Determine the (X, Y) coordinate at the center of the cell enclosing the given text.  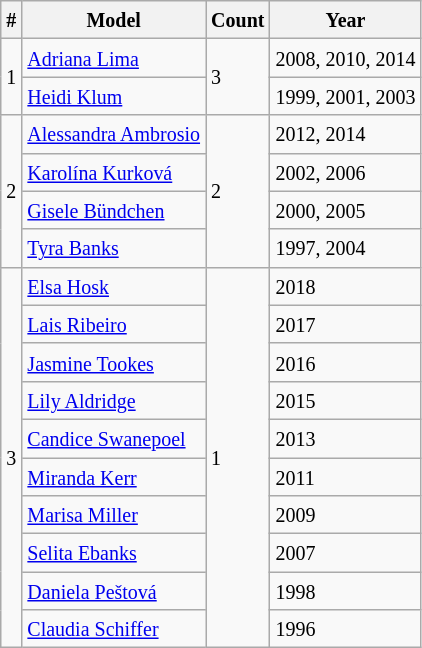
1999, 2001, 2003 (346, 96)
Elsa Hosk (114, 286)
2009 (346, 515)
Model (114, 20)
1996 (346, 629)
Year (346, 20)
Heidi Klum (114, 96)
2017 (346, 324)
2000, 2005 (346, 210)
Lily Aldridge (114, 400)
# (12, 20)
2012, 2014 (346, 134)
Candice Swanepoel (114, 438)
2018 (346, 286)
Daniela Peštová (114, 591)
Karolína Kurková (114, 172)
Gisele Bündchen (114, 210)
2008, 2010, 2014 (346, 58)
Claudia Schiffer (114, 629)
2007 (346, 553)
Selita Ebanks (114, 553)
Tyra Banks (114, 248)
2015 (346, 400)
1997, 2004 (346, 248)
Miranda Kerr (114, 477)
2013 (346, 438)
Jasmine Tookes (114, 362)
2016 (346, 362)
2011 (346, 477)
2002, 2006 (346, 172)
Marisa Miller (114, 515)
1998 (346, 591)
Adriana Lima (114, 58)
Lais Ribeiro (114, 324)
Count (238, 20)
Alessandra Ambrosio (114, 134)
